Return [x, y] of the center of cell containing provided text 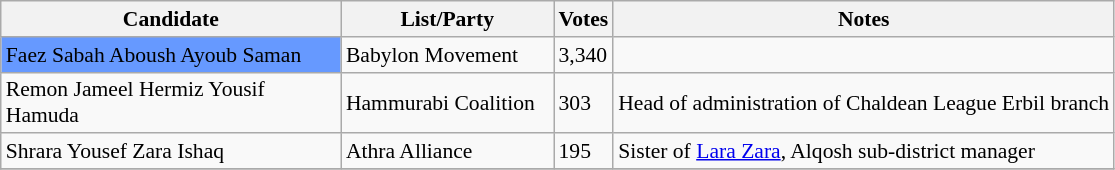
Hammurabi Coalition [448, 102]
Remon Jameel Hermiz Yousif Hamuda [171, 102]
Votes [584, 19]
List/Party [448, 19]
3,340 [584, 55]
Sister of Lara Zara, Alqosh sub-district manager [864, 152]
303 [584, 102]
Faez Sabah Aboush Ayoub Saman [171, 55]
Candidate [171, 19]
Head of administration of Chaldean League Erbil branch [864, 102]
Notes [864, 19]
Shrara Yousef Zara Ishaq [171, 152]
Babylon Movement [448, 55]
Athra Alliance [448, 152]
195 [584, 152]
